Capture the cell that displays the provided text and extract its [X, Y] central coordinate. 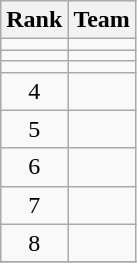
5 [34, 129]
4 [34, 91]
Rank [34, 20]
7 [34, 205]
6 [34, 167]
Team [102, 20]
8 [34, 243]
